Output the [X, Y] coordinate of the center of the cell containing the given text.  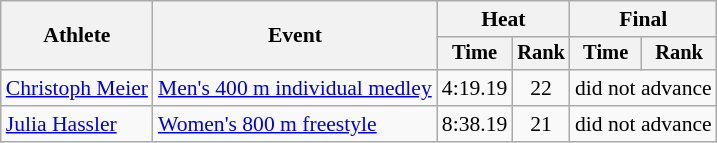
Athlete [77, 36]
Event [295, 36]
Men's 400 m individual medley [295, 88]
21 [541, 124]
Heat [504, 19]
Women's 800 m freestyle [295, 124]
Christoph Meier [77, 88]
Julia Hassler [77, 124]
4:19.19 [474, 88]
Final [644, 19]
8:38.19 [474, 124]
22 [541, 88]
